Pinpoint the cell where the given text exists, returning its (X, Y) midpoint coordinate. 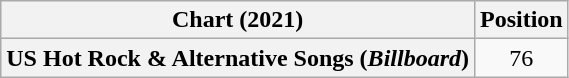
Chart (2021) (238, 20)
US Hot Rock & Alternative Songs (Billboard) (238, 58)
Position (521, 20)
76 (521, 58)
